Identify which cell holds the provided text, then report its [X, Y] central coordinate. 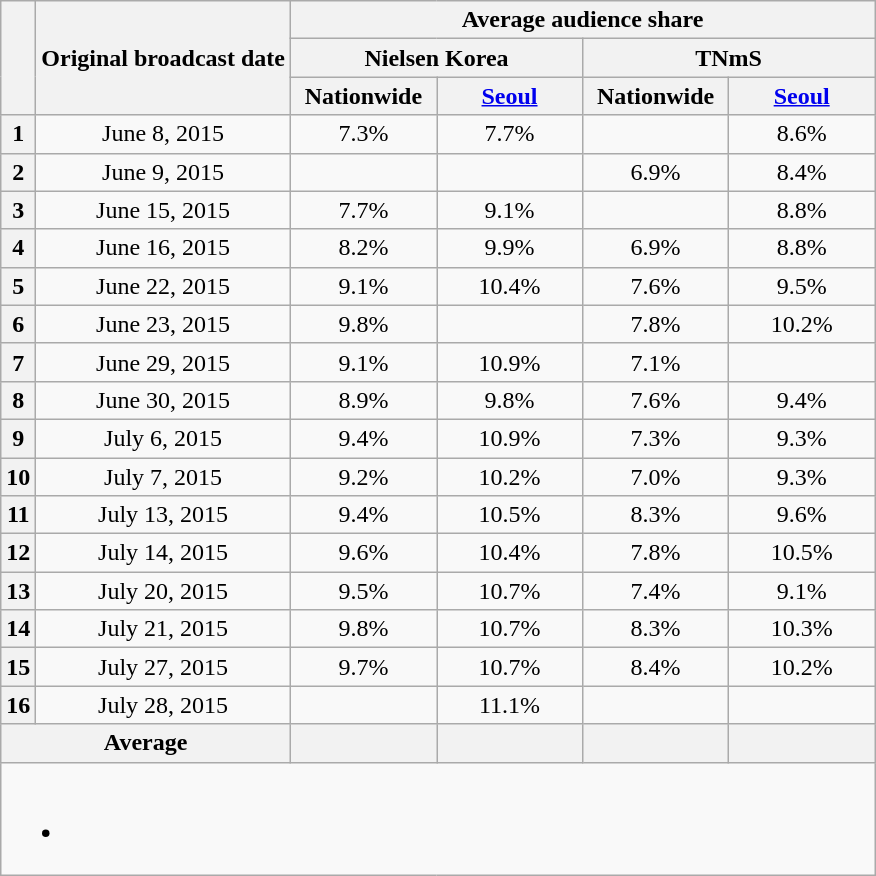
June 9, 2015 [164, 172]
7.0% [656, 477]
10.3% [802, 629]
June 29, 2015 [164, 362]
July 27, 2015 [164, 667]
June 8, 2015 [164, 134]
3 [18, 210]
July 28, 2015 [164, 705]
June 23, 2015 [164, 324]
8.6% [802, 134]
July 6, 2015 [164, 438]
June 15, 2015 [164, 210]
7.4% [656, 591]
July 14, 2015 [164, 553]
Original broadcast date [164, 58]
5 [18, 286]
1 [18, 134]
11 [18, 515]
7 [18, 362]
July 20, 2015 [164, 591]
TNmS [729, 58]
7.1% [656, 362]
July 7, 2015 [164, 477]
Average [146, 743]
8.9% [363, 400]
9 [18, 438]
13 [18, 591]
15 [18, 667]
9.9% [509, 248]
8.2% [363, 248]
July 13, 2015 [164, 515]
4 [18, 248]
Nielsen Korea [436, 58]
June 22, 2015 [164, 286]
June 30, 2015 [164, 400]
10 [18, 477]
14 [18, 629]
11.1% [509, 705]
9.2% [363, 477]
16 [18, 705]
8 [18, 400]
July 21, 2015 [164, 629]
6 [18, 324]
June 16, 2015 [164, 248]
9.7% [363, 667]
12 [18, 553]
Average audience share [582, 20]
2 [18, 172]
